Pinpoint the cell where the given text exists, returning its [x, y] midpoint coordinate. 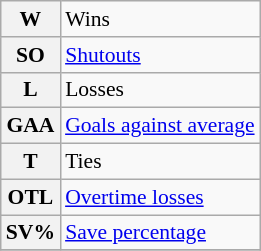
OTL [30, 197]
L [30, 90]
Ties [160, 162]
Overtime losses [160, 197]
Wins [160, 19]
W [30, 19]
GAA [30, 126]
SO [30, 55]
Losses [160, 90]
T [30, 162]
Shutouts [160, 55]
Save percentage [160, 233]
Goals against average [160, 126]
SV% [30, 233]
